Return (x, y) of the center of cell containing provided text 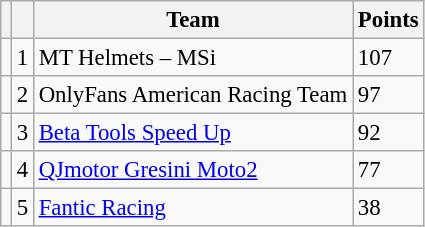
MT Helmets – MSi (192, 58)
77 (388, 170)
97 (388, 95)
1 (22, 58)
5 (22, 208)
Fantic Racing (192, 208)
Points (388, 20)
Beta Tools Speed Up (192, 133)
OnlyFans American Racing Team (192, 95)
107 (388, 58)
2 (22, 95)
38 (388, 208)
3 (22, 133)
Team (192, 20)
QJmotor Gresini Moto2 (192, 170)
4 (22, 170)
92 (388, 133)
